Locate the cell with the specified text and output its [x, y] center coordinate. 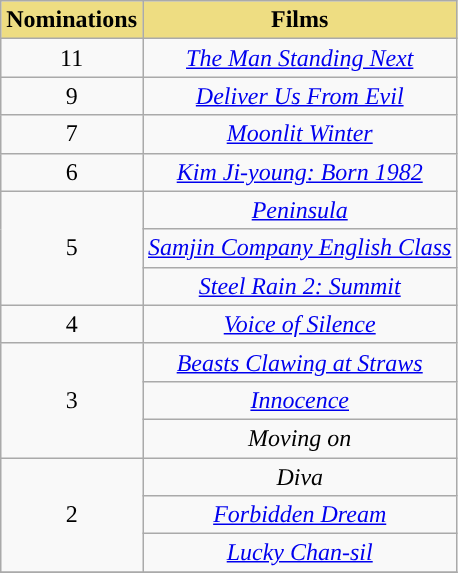
Deliver Us From Evil [299, 96]
Moonlit Winter [299, 134]
The Man Standing Next [299, 58]
Steel Rain 2: Summit [299, 286]
3 [72, 400]
Voice of Silence [299, 324]
7 [72, 134]
Nominations [72, 20]
Kim Ji-young: Born 1982 [299, 172]
Diva [299, 477]
Innocence [299, 400]
9 [72, 96]
4 [72, 324]
Films [299, 20]
6 [72, 172]
Moving on [299, 438]
Lucky Chan-sil [299, 553]
Peninsula [299, 210]
5 [72, 248]
Beasts Clawing at Straws [299, 362]
Forbidden Dream [299, 515]
Samjin Company English Class [299, 248]
11 [72, 58]
2 [72, 515]
